Extract the [x, y] coordinate from the center of the cell holding the provided text.  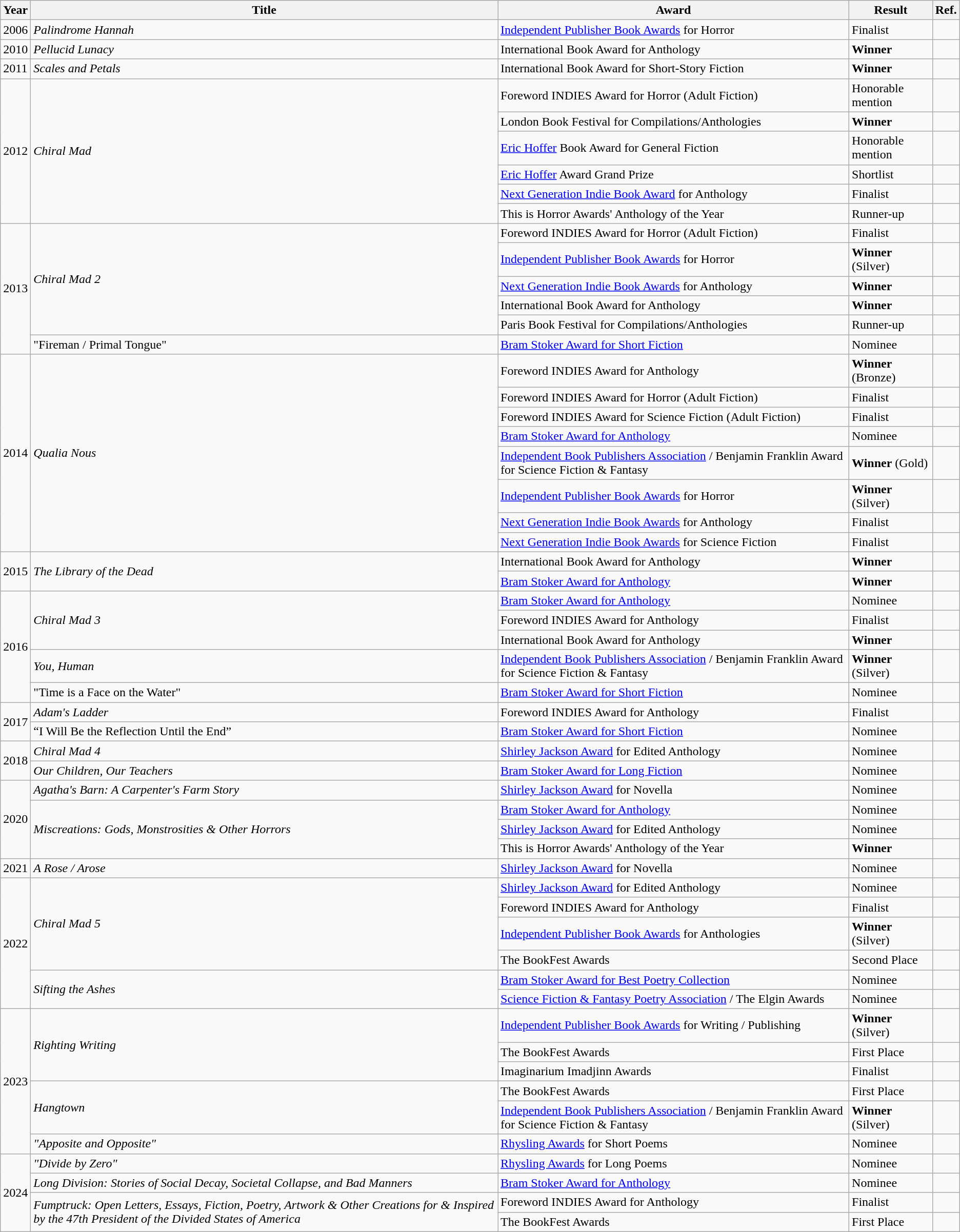
Result [891, 10]
Pellucid Lunacy [265, 49]
Scales and Petals [265, 69]
Independent Publisher Book Awards for Writing / Publishing [673, 1025]
Second Place [891, 960]
Independent Publisher Book Awards for Anthologies [673, 933]
2013 [15, 288]
2020 [15, 819]
Shortlist [891, 174]
Next Generation Indie Book Award for Anthology [673, 194]
2014 [15, 453]
Winner (Bronze) [891, 371]
Imaginarium Imadjinn Awards [673, 1072]
2023 [15, 1081]
The Library of the Dead [265, 571]
Winner (Gold) [891, 462]
Paris Book Festival for Compilations/Anthologies [673, 325]
Hangtown [265, 1107]
2017 [15, 722]
Chiral Mad [265, 151]
2024 [15, 1193]
A Rose / Arose [265, 868]
Next Generation Indie Book Awards for Science Fiction [673, 542]
2016 [15, 646]
Chiral Mad 4 [265, 751]
Qualia Nous [265, 453]
Ref. [946, 10]
Sifting the Ashes [265, 989]
2015 [15, 571]
Bram Stoker Award for Long Fiction [673, 771]
Science Fiction & Fantasy Poetry Association / The Elgin Awards [673, 999]
2022 [15, 943]
Miscreations: Gods, Monstrosities & Other Horrors [265, 829]
Righting Writing [265, 1045]
"Divide by Zero" [265, 1163]
You, Human [265, 667]
Chiral Mad 3 [265, 620]
Rhysling Awards for Short Poems [673, 1144]
"Apposite and Opposite" [265, 1144]
Long Division: Stories of Social Decay, Societal Collapse, and Bad Manners [265, 1183]
Adam's Ladder [265, 712]
2006 [15, 30]
Agatha's Barn: A Carpenter's Farm Story [265, 790]
Eric Hoffer Book Award for General Fiction [673, 148]
International Book Award for Short-Story Fiction [673, 69]
London Book Festival for Compilations/Anthologies [673, 122]
2012 [15, 151]
Palindrome Hannah [265, 30]
"Time is a Face on the Water" [265, 693]
"Fireman / Primal Tongue" [265, 345]
2021 [15, 868]
Our Children, Our Teachers [265, 771]
Rhysling Awards for Long Poems [673, 1163]
Bram Stoker Award for Best Poetry Collection [673, 980]
Award [673, 10]
Chiral Mad 5 [265, 924]
2018 [15, 761]
2010 [15, 49]
Foreword INDIES Award for Science Fiction (Adult Fiction) [673, 417]
Title [265, 10]
Eric Hoffer Award Grand Prize [673, 174]
Chiral Mad 2 [265, 279]
Fumptruck: Open Letters, Essays, Fiction, Poetry, Artwork & Other Creations for & Inspired by the 47th President of the Divided States of America [265, 1212]
“I Will Be the Reflection Until the End” [265, 732]
Year [15, 10]
2011 [15, 69]
